Locate the cell with the specified text and output its [x, y] center coordinate. 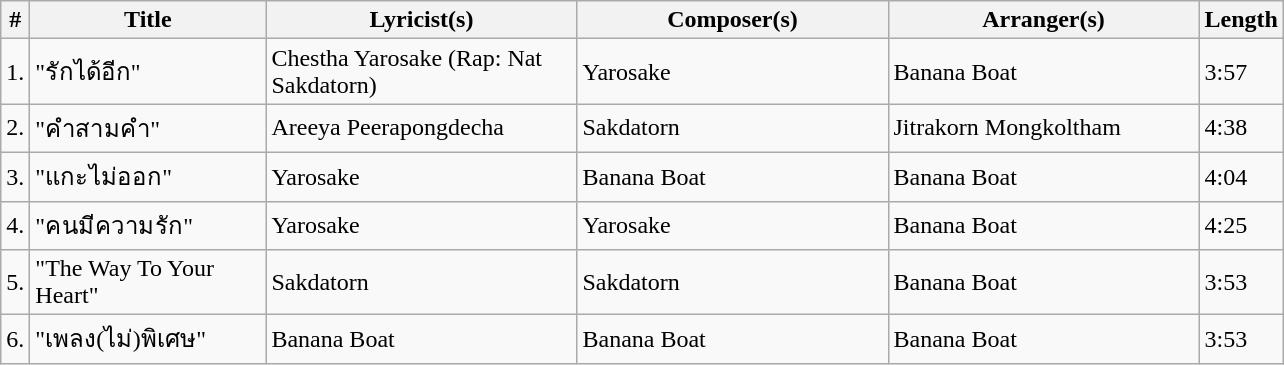
"คำสามคำ" [148, 128]
Areeya Peerapongdecha [422, 128]
4:38 [1241, 128]
"คนมีความรัก" [148, 226]
# [16, 20]
"แกะไม่ออก" [148, 176]
"The Way To Your Heart" [148, 282]
5. [16, 282]
Arranger(s) [1044, 20]
Lyricist(s) [422, 20]
Chestha Yarosake (Rap: Nat Sakdatorn) [422, 72]
4. [16, 226]
"เพลง(ไม่)พิเศษ" [148, 340]
2. [16, 128]
"รักได้อีก" [148, 72]
4:04 [1241, 176]
4:25 [1241, 226]
Length [1241, 20]
Jitrakorn Mongkoltham [1044, 128]
Title [148, 20]
1. [16, 72]
3. [16, 176]
Composer(s) [732, 20]
3:57 [1241, 72]
6. [16, 340]
